Find where the given text appears and provide that cell's center as [x, y] coordinate. 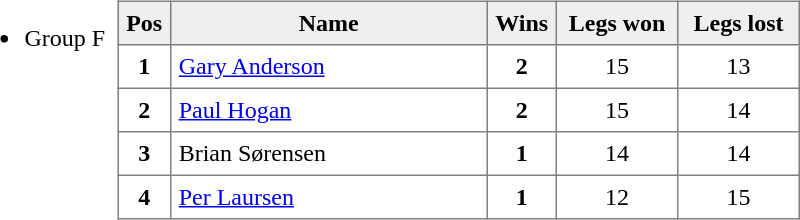
3 [144, 154]
Wins [522, 23]
4 [144, 197]
12 [617, 197]
13 [739, 67]
Legs won [617, 23]
Pos [144, 23]
Brian Sørensen [328, 154]
Legs lost [739, 23]
Per Laursen [328, 197]
Paul Hogan [328, 110]
Name [328, 23]
Gary Anderson [328, 67]
